Return [X, Y] of the center of cell containing provided text 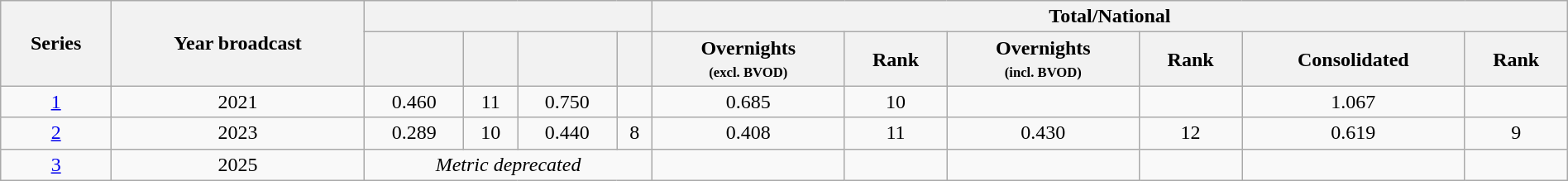
0.289 [414, 133]
Series [56, 43]
2 [56, 133]
Total/National [1110, 17]
0.619 [1353, 133]
0.685 [748, 102]
1.067 [1353, 102]
0.408 [748, 133]
0.460 [414, 102]
Metric deprecated [509, 164]
0.440 [567, 133]
12 [1191, 133]
Consolidated [1353, 60]
Year broadcast [238, 43]
3 [56, 164]
2025 [238, 164]
2023 [238, 133]
8 [635, 133]
0.430 [1043, 133]
2021 [238, 102]
1 [56, 102]
Overnights(incl. BVOD) [1043, 60]
0.750 [567, 102]
Overnights(excl. BVOD) [748, 60]
9 [1516, 133]
